Return the (X, Y) coordinate for the center point of the cell that contains the specified text.  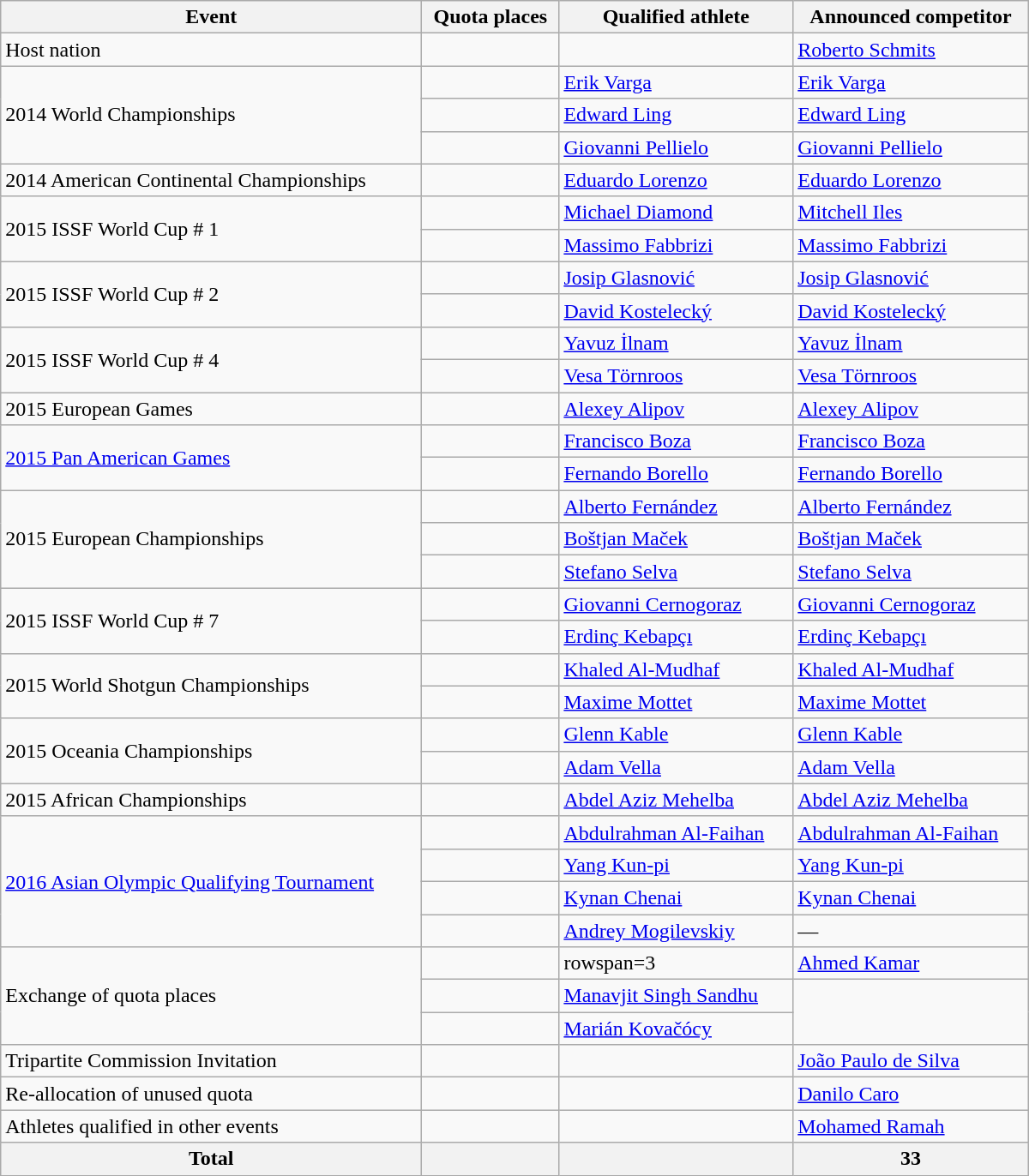
Manavjit Singh Sandhu (676, 996)
Michael Diamond (676, 213)
2015 European Championships (211, 539)
Mitchell Iles (911, 213)
2015 Oceania Championships (211, 751)
Quota places (490, 17)
2016 Asian Olympic Qualifying Tournament (211, 881)
2015 World Shotgun Championships (211, 686)
Mohamed Ramah (911, 1126)
2015 European Games (211, 409)
2015 African Championships (211, 800)
Marián Kovačócy (676, 1029)
2015 ISSF World Cup # 2 (211, 294)
2015 ISSF World Cup # 7 (211, 621)
2015 ISSF World Cup # 1 (211, 229)
2014 World Championships (211, 115)
Exchange of quota places (211, 996)
33 (911, 1159)
Host nation (211, 50)
Re-allocation of unused quota (211, 1094)
— (911, 930)
Andrey Mogilevskiy (676, 930)
Danilo Caro (911, 1094)
Roberto Schmits (911, 50)
2015 ISSF World Cup # 4 (211, 359)
Event (211, 17)
2014 American Continental Championships (211, 180)
Total (211, 1159)
João Paulo de Silva (911, 1061)
Ahmed Kamar (911, 963)
Qualified athlete (676, 17)
Athletes qualified in other events (211, 1126)
2015 Pan American Games (211, 458)
Tripartite Commission Invitation (211, 1061)
Announced competitor (911, 17)
rowspan=3 (676, 963)
